Detect which cell encompasses the target text, then output its [x, y] center coordinate. 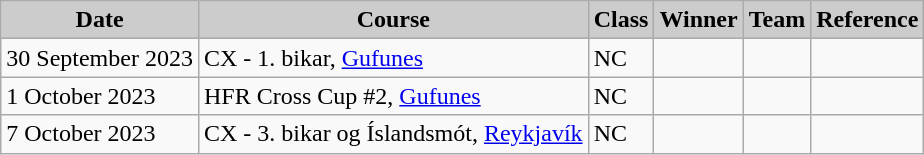
30 September 2023 [100, 58]
Course [393, 20]
Class [621, 20]
HFR Cross Cup #2, Gufunes [393, 96]
7 October 2023 [100, 134]
Date [100, 20]
CX - 1. bikar, Gufunes [393, 58]
CX - 3. bikar og Íslandsmót, Reykjavík [393, 134]
Winner [698, 20]
Reference [868, 20]
Team [777, 20]
1 October 2023 [100, 96]
